Capture the cell that displays the provided text and extract its [x, y] central coordinate. 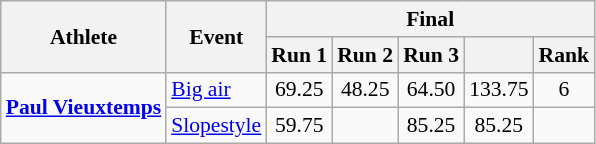
Rank [564, 55]
64.50 [431, 90]
Slopestyle [216, 126]
Event [216, 36]
59.75 [299, 126]
Run 2 [365, 55]
Run 1 [299, 55]
Athlete [84, 36]
6 [564, 90]
Final [430, 19]
48.25 [365, 90]
Big air [216, 90]
Run 3 [431, 55]
69.25 [299, 90]
133.75 [498, 90]
Paul Vieuxtemps [84, 108]
